Provide the [X, Y] coordinate of the cell's center where the given text is located.  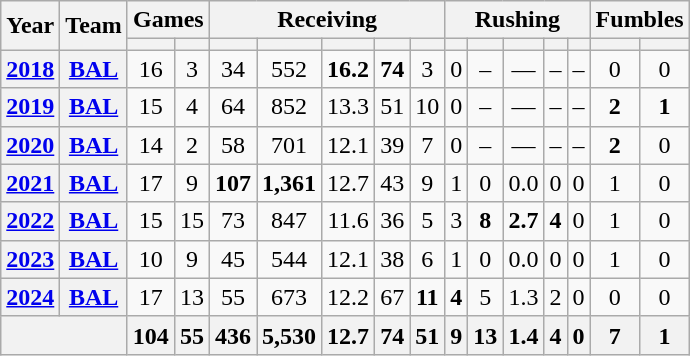
16.2 [348, 69]
2.7 [524, 221]
107 [232, 183]
544 [290, 259]
Games [168, 20]
847 [290, 221]
6 [428, 259]
552 [290, 69]
436 [232, 335]
34 [232, 69]
11.6 [348, 221]
5,530 [290, 335]
701 [290, 145]
13.3 [348, 107]
58 [232, 145]
2020 [30, 145]
Receiving [326, 20]
2018 [30, 69]
1,361 [290, 183]
11 [428, 297]
45 [232, 259]
38 [392, 259]
Fumbles [640, 20]
67 [392, 297]
12.2 [348, 297]
73 [232, 221]
2019 [30, 107]
1.4 [524, 335]
2022 [30, 221]
1.3 [524, 297]
64 [232, 107]
36 [392, 221]
8 [486, 221]
43 [392, 183]
852 [290, 107]
Team [94, 26]
39 [392, 145]
14 [150, 145]
2023 [30, 259]
Rushing [518, 20]
2021 [30, 183]
104 [150, 335]
Year [30, 26]
673 [290, 297]
16 [150, 69]
2024 [30, 297]
